Return [X, Y] of the center of cell containing provided text 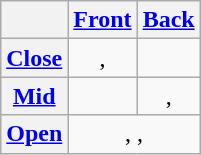
, , [134, 134]
Mid [34, 96]
Back [168, 20]
Close [34, 58]
Open [34, 134]
Front [102, 20]
